Capture the cell that displays the provided text and extract its (x, y) central coordinate. 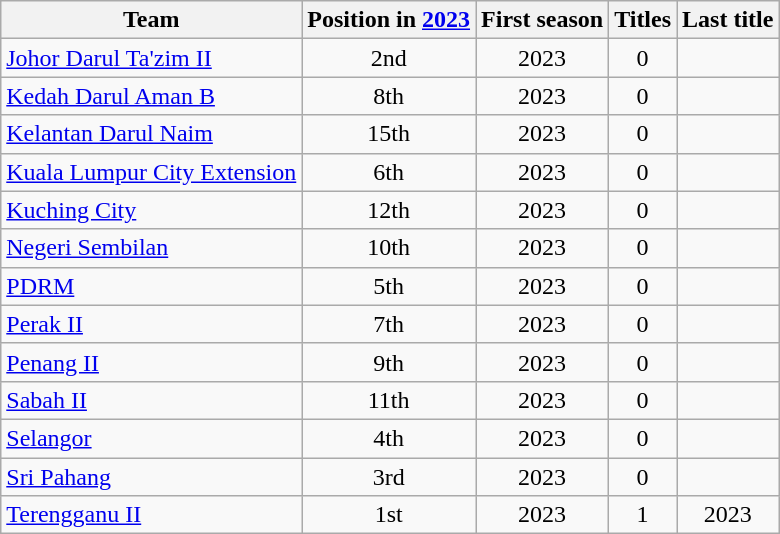
6th (389, 172)
Position in 2023 (389, 20)
7th (389, 324)
Sabah II (152, 400)
9th (389, 362)
12th (389, 210)
Kelantan Darul Naim (152, 134)
Kuala Lumpur City Extension (152, 172)
1 (643, 515)
Negeri Sembilan (152, 248)
15th (389, 134)
Johor Darul Ta'zim II (152, 58)
1st (389, 515)
First season (542, 20)
5th (389, 286)
11th (389, 400)
Selangor (152, 438)
8th (389, 96)
Team (152, 20)
Perak II (152, 324)
10th (389, 248)
Sri Pahang (152, 477)
PDRM (152, 286)
Terengganu II (152, 515)
2nd (389, 58)
Penang II (152, 362)
Kedah Darul Aman B (152, 96)
Last title (728, 20)
4th (389, 438)
3rd (389, 477)
Titles (643, 20)
Kuching City (152, 210)
